Extract the [X, Y] coordinate from the center of the cell holding the provided text.  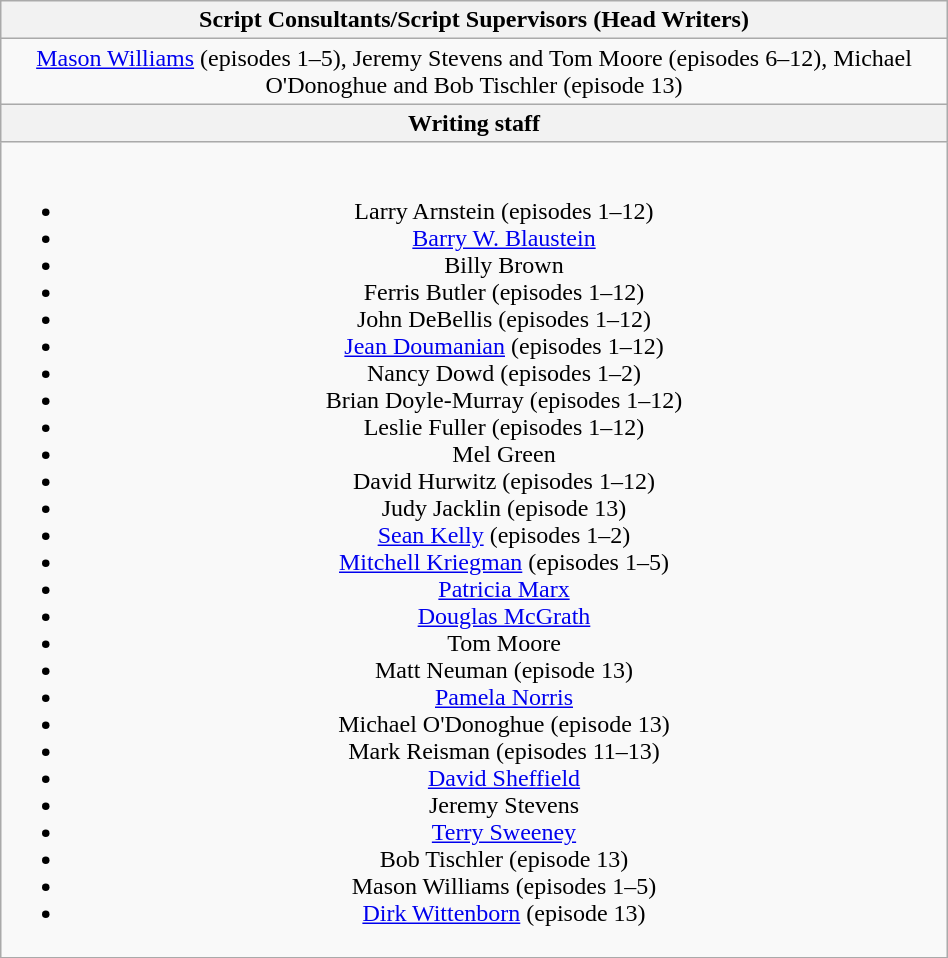
Writing staff [474, 123]
Mason Williams (episodes 1–5), Jeremy Stevens and Tom Moore (episodes 6–12), Michael O'Donoghue and Bob Tischler (episode 13) [474, 72]
Script Consultants/Script Supervisors (Head Writers) [474, 20]
